Provide the [x, y] coordinate of the cell's center where the given text is located.  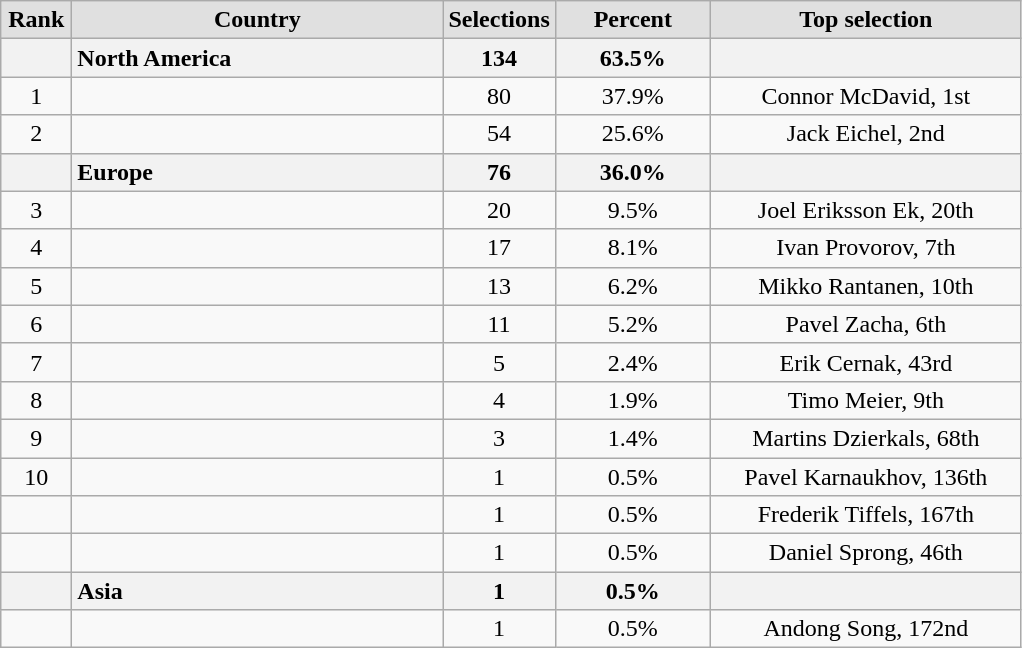
Country [258, 20]
Mikko Rantanen, 10th [866, 286]
Asia [258, 591]
Timo Meier, 9th [866, 400]
54 [499, 134]
Rank [36, 20]
6.2% [632, 286]
6 [36, 324]
Percent [632, 20]
Pavel Zacha, 6th [866, 324]
Ivan Provorov, 7th [866, 248]
Pavel Karnaukhov, 136th [866, 477]
1.9% [632, 400]
134 [499, 58]
9 [36, 438]
25.6% [632, 134]
20 [499, 210]
Martins Dzierkals, 68th [866, 438]
76 [499, 172]
Daniel Sprong, 46th [866, 553]
Selections [499, 20]
13 [499, 286]
Andong Song, 172nd [866, 629]
10 [36, 477]
1.4% [632, 438]
2.4% [632, 362]
Joel Eriksson Ek, 20th [866, 210]
Europe [258, 172]
Frederik Tiffels, 167th [866, 515]
63.5% [632, 58]
11 [499, 324]
Connor McDavid, 1st [866, 96]
Top selection [866, 20]
36.0% [632, 172]
2 [36, 134]
37.9% [632, 96]
9.5% [632, 210]
North America [258, 58]
8 [36, 400]
5.2% [632, 324]
Jack Eichel, 2nd [866, 134]
17 [499, 248]
7 [36, 362]
8.1% [632, 248]
80 [499, 96]
Erik Cernak, 43rd [866, 362]
